Output the (X, Y) coordinate of the center of the cell containing the given text.  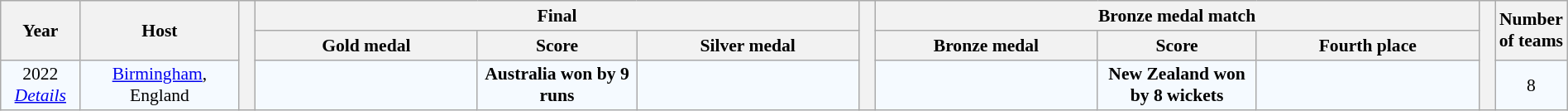
Bronze medal (986, 46)
New Zealand won by 8 wickets (1177, 84)
2022Details (41, 84)
8 (1532, 84)
Fourth place (1368, 46)
Bronze medal match (1177, 16)
Gold medal (366, 46)
Silver medal (748, 46)
Year (41, 30)
Birmingham, England (160, 84)
Australia won by 9 runs (557, 84)
Final (557, 16)
Host (160, 30)
Number of teams (1532, 30)
